Determine the (X, Y) coordinate at the center of the cell enclosing the given text.  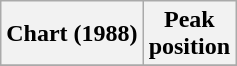
Peakposition (189, 34)
Chart (1988) (72, 34)
